Capture the cell that displays the provided text and extract its (x, y) central coordinate. 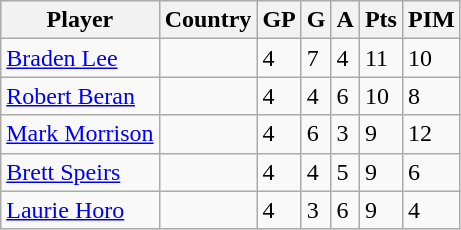
12 (431, 134)
Brett Speirs (80, 172)
Country (208, 20)
GP (279, 20)
Mark Morrison (80, 134)
8 (431, 96)
A (345, 20)
Laurie Horo (80, 210)
Player (80, 20)
PIM (431, 20)
G (316, 20)
Braden Lee (80, 58)
Robert Beran (80, 96)
Pts (380, 20)
7 (316, 58)
11 (380, 58)
5 (345, 172)
